Return the [x, y] coordinate for the center point of the cell that contains the specified text.  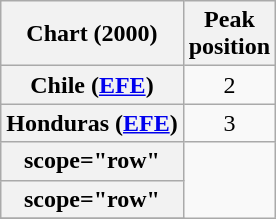
2 [229, 85]
Peakposition [229, 34]
Chile (EFE) [92, 85]
Honduras (EFE) [92, 123]
3 [229, 123]
Chart (2000) [92, 34]
